For the text-containing cell, return its midpoint in [X, Y] coordinate format. 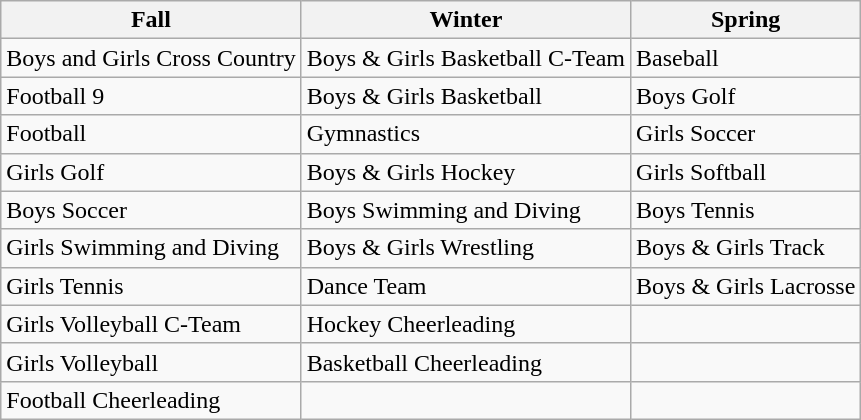
Gymnastics [466, 134]
Girls Volleyball C-Team [151, 324]
Boys & Girls Basketball [466, 96]
Boys & Girls Lacrosse [746, 286]
Girls Golf [151, 172]
Boys & Girls Basketball C-Team [466, 58]
Boys & Girls Wrestling [466, 248]
Dance Team [466, 286]
Boys Swimming and Diving [466, 210]
Boys & Girls Hockey [466, 172]
Boys and Girls Cross Country [151, 58]
Football 9 [151, 96]
Girls Tennis [151, 286]
Football Cheerleading [151, 400]
Winter [466, 20]
Fall [151, 20]
Spring [746, 20]
Hockey Cheerleading [466, 324]
Football [151, 134]
Girls Volleyball [151, 362]
Basketball Cheerleading [466, 362]
Boys Golf [746, 96]
Boys & Girls Track [746, 248]
Girls Soccer [746, 134]
Girls Softball [746, 172]
Boys Tennis [746, 210]
Baseball [746, 58]
Boys Soccer [151, 210]
Girls Swimming and Diving [151, 248]
